Return (X, Y) of the center of cell containing provided text 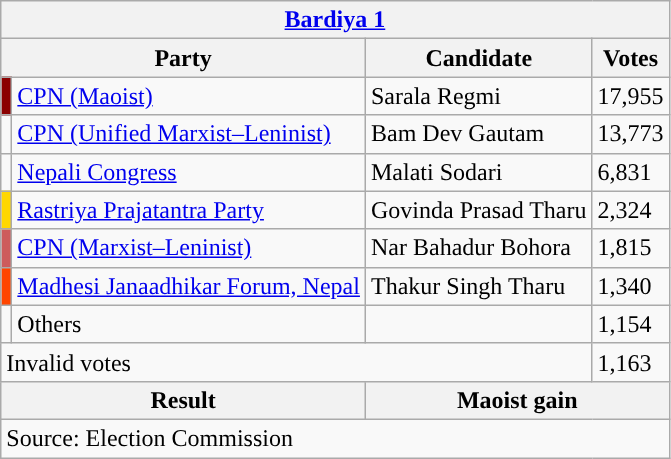
Others (189, 324)
Govinda Prasad Tharu (478, 210)
Thakur Singh Tharu (478, 286)
Bam Dev Gautam (478, 134)
Result (184, 400)
Malati Sodari (478, 172)
Votes (630, 58)
1,815 (630, 248)
Party (184, 58)
Invalid votes (296, 362)
2,324 (630, 210)
Madhesi Janaadhikar Forum, Nepal (189, 286)
CPN (Unified Marxist–Leninist) (189, 134)
Candidate (478, 58)
Sarala Regmi (478, 96)
Maoist gain (517, 400)
Bardiya 1 (335, 20)
Rastriya Prajatantra Party (189, 210)
CPN (Maoist) (189, 96)
Source: Election Commission (335, 438)
1,163 (630, 362)
17,955 (630, 96)
Nepali Congress (189, 172)
1,154 (630, 324)
CPN (Marxist–Leninist) (189, 248)
6,831 (630, 172)
1,340 (630, 286)
13,773 (630, 134)
Nar Bahadur Bohora (478, 248)
